Output the [x, y] coordinate of the center of the cell containing the given text.  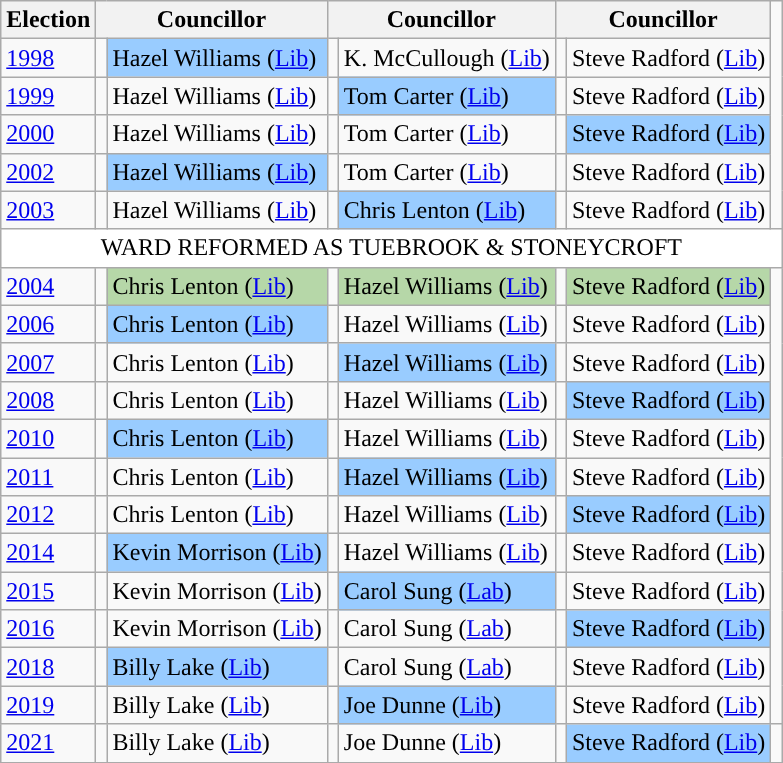
1998 [48, 58]
2002 [48, 172]
K. McCullough (Lib) [446, 58]
2011 [48, 477]
2021 [48, 743]
2007 [48, 362]
2006 [48, 324]
2010 [48, 438]
2012 [48, 515]
2003 [48, 210]
1999 [48, 96]
2000 [48, 134]
2019 [48, 705]
WARD REFORMED AS TUEBROOK & STONEYCROFT [392, 248]
2015 [48, 591]
2008 [48, 400]
2016 [48, 629]
Election [48, 20]
2004 [48, 286]
2014 [48, 553]
2018 [48, 667]
